Search for the cell housing the specified text and yield its (X, Y) center coordinate. 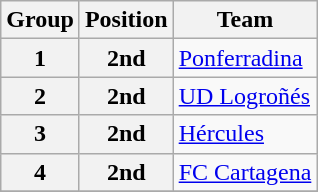
3 (40, 134)
UD Logroñés (245, 96)
FC Cartagena (245, 172)
Team (245, 20)
2 (40, 96)
1 (40, 58)
Ponferradina (245, 58)
Hércules (245, 134)
4 (40, 172)
Group (40, 20)
Position (126, 20)
